Provide the [X, Y] coordinate of the cell's center where the given text is located.  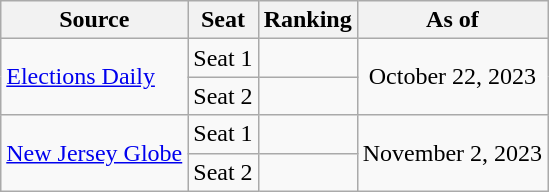
October 22, 2023 [452, 77]
Source [94, 20]
Ranking [308, 20]
New Jersey Globe [94, 153]
As of [452, 20]
Elections Daily [94, 77]
Seat [223, 20]
November 2, 2023 [452, 153]
